Capture the cell that displays the provided text and extract its (X, Y) central coordinate. 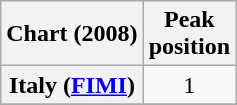
Chart (2008) (72, 34)
Italy (FIMI) (72, 85)
1 (189, 85)
Peakposition (189, 34)
